Scan for the cell matching the given text and deliver its (X, Y) coordinate at center. 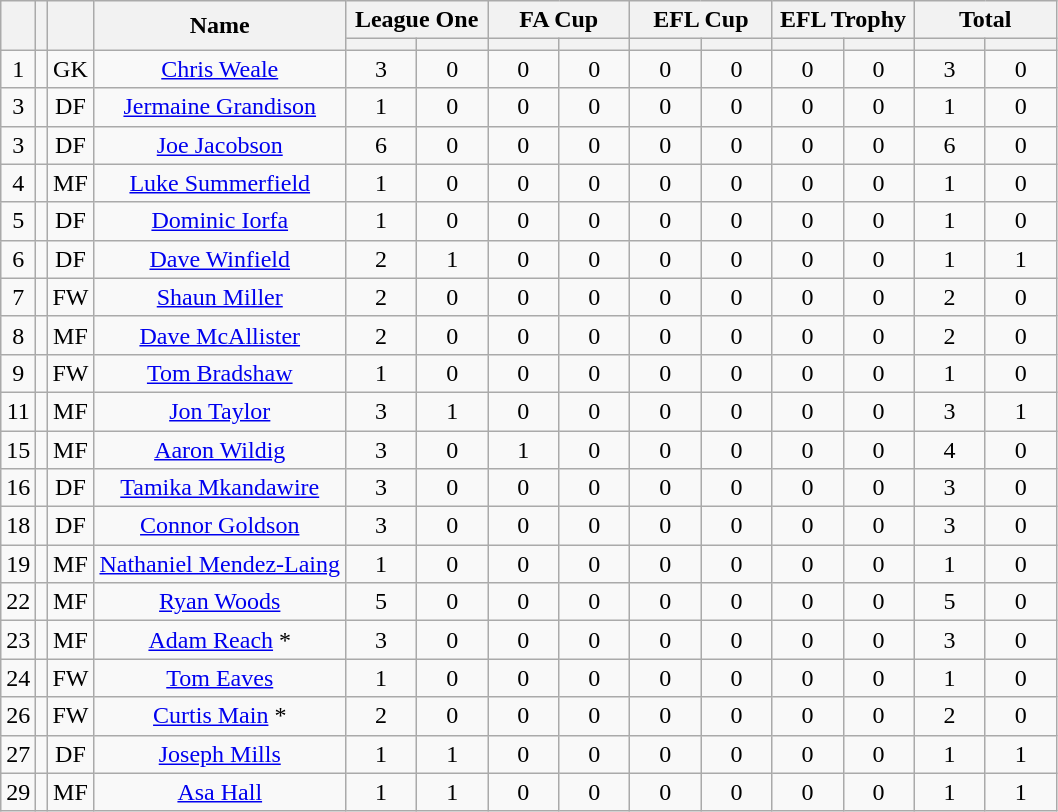
League One (417, 20)
EFL Cup (701, 20)
Jon Taylor (220, 411)
Jermaine Grandison (220, 107)
Tom Eaves (220, 678)
Nathaniel Mendez-Laing (220, 564)
Tom Bradshaw (220, 373)
Connor Goldson (220, 526)
Tamika Mkandawire (220, 488)
19 (18, 564)
26 (18, 716)
Dominic Iorfa (220, 221)
16 (18, 488)
27 (18, 754)
Chris Weale (220, 69)
Adam Reach * (220, 640)
Dave McAllister (220, 335)
8 (18, 335)
Curtis Main * (220, 716)
29 (18, 792)
Asa Hall (220, 792)
Joseph Mills (220, 754)
15 (18, 449)
18 (18, 526)
Ryan Woods (220, 602)
Total (985, 20)
GK (70, 69)
22 (18, 602)
11 (18, 411)
23 (18, 640)
7 (18, 297)
Dave Winfield (220, 259)
Shaun Miller (220, 297)
Luke Summerfield (220, 183)
Aaron Wildig (220, 449)
Name (220, 26)
9 (18, 373)
24 (18, 678)
EFL Trophy (843, 20)
Joe Jacobson (220, 145)
FA Cup (559, 20)
